Find where the given text appears and provide that cell's center as [X, Y] coordinate. 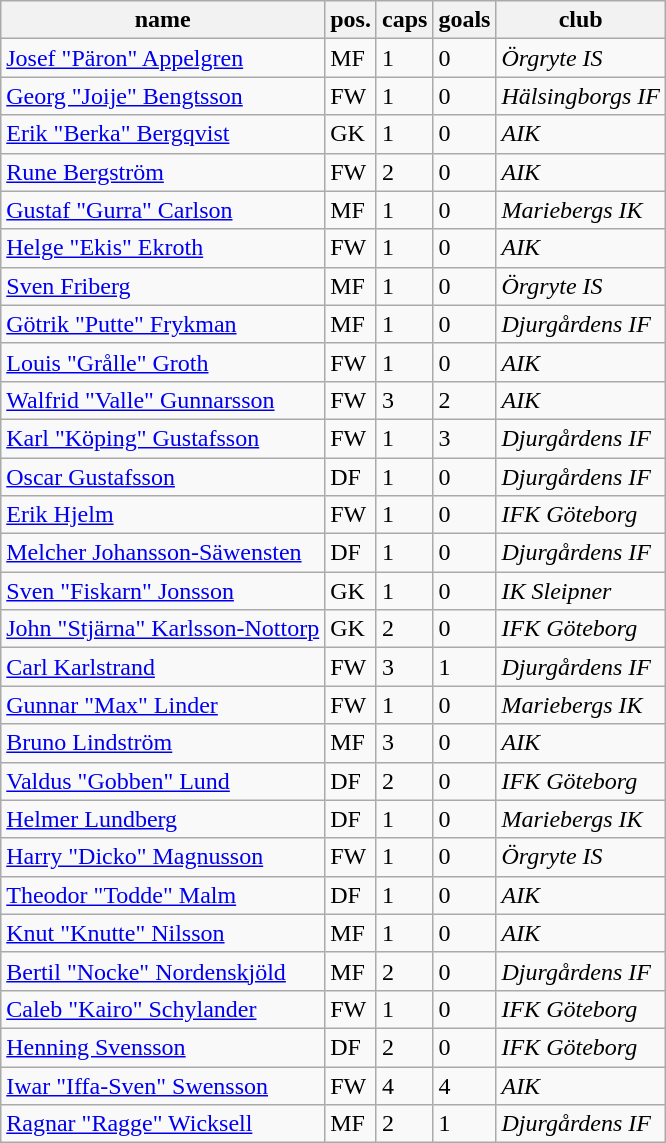
Erik Hjelm [163, 515]
IK Sleipner [581, 591]
Caleb "Kairo" Schylander [163, 1009]
Valdus "Gobben" Lund [163, 781]
Carl Karlstrand [163, 667]
Sven "Fiskarn" Jonsson [163, 591]
Erik "Berka" Bergqvist [163, 134]
John "Stjärna" Karlsson-Nottorp [163, 629]
club [581, 20]
Louis "Grålle" Groth [163, 362]
Helge "Ekis" Ekroth [163, 248]
Sven Friberg [163, 286]
Helmer Lundberg [163, 819]
Josef "Päron" Appelgren [163, 58]
Rune Bergström [163, 172]
Karl "Köping" Gustafsson [163, 438]
Oscar Gustafsson [163, 477]
Melcher Johansson-Säwensten [163, 553]
Bruno Lindström [163, 743]
goals [464, 20]
Gustaf "Gurra" Carlson [163, 210]
Götrik "Putte" Frykman [163, 324]
Gunnar "Max" Linder [163, 705]
name [163, 20]
Hälsingborgs IF [581, 96]
Harry "Dicko" Magnusson [163, 857]
pos. [351, 20]
Ragnar "Ragge" Wicksell [163, 1124]
caps [404, 20]
Georg "Joije" Bengtsson [163, 96]
Walfrid "Valle" Gunnarsson [163, 400]
Henning Svensson [163, 1047]
Iwar "Iffa-Sven" Swensson [163, 1085]
Theodor "Todde" Malm [163, 895]
Knut "Knutte" Nilsson [163, 933]
Bertil "Nocke" Nordenskjöld [163, 971]
